Determine the (X, Y) coordinate at the center of the cell enclosing the given text.  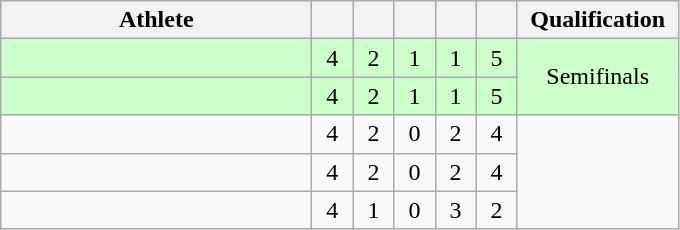
3 (456, 210)
Semifinals (598, 77)
Qualification (598, 20)
Athlete (156, 20)
